Provide the (X, Y) coordinate of the cell's center where the given text is located.  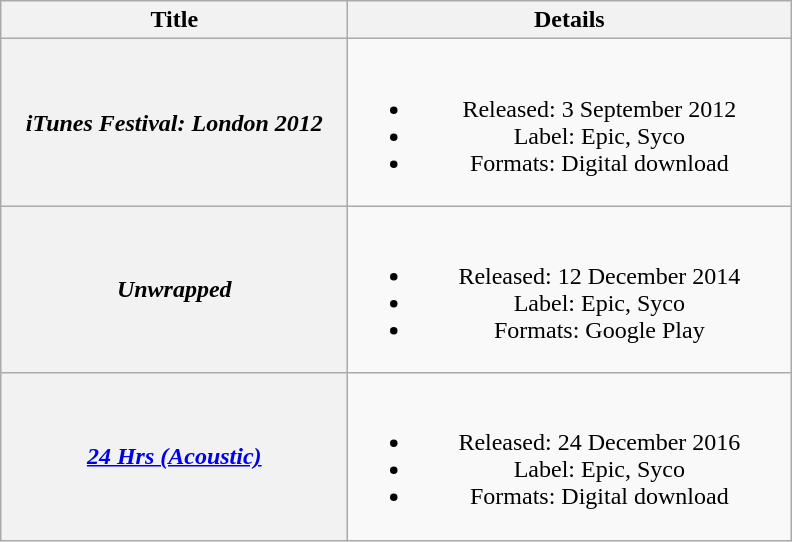
iTunes Festival: London 2012 (174, 122)
Details (570, 20)
Unwrapped (174, 290)
24 Hrs (Acoustic) (174, 456)
Released: 12 December 2014Label: Epic, SycoFormats: Google Play (570, 290)
Released: 3 September 2012Label: Epic, SycoFormats: Digital download (570, 122)
Released: 24 December 2016Label: Epic, SycoFormats: Digital download (570, 456)
Title (174, 20)
